Determine the (X, Y) coordinate at the center of the cell enclosing the given text.  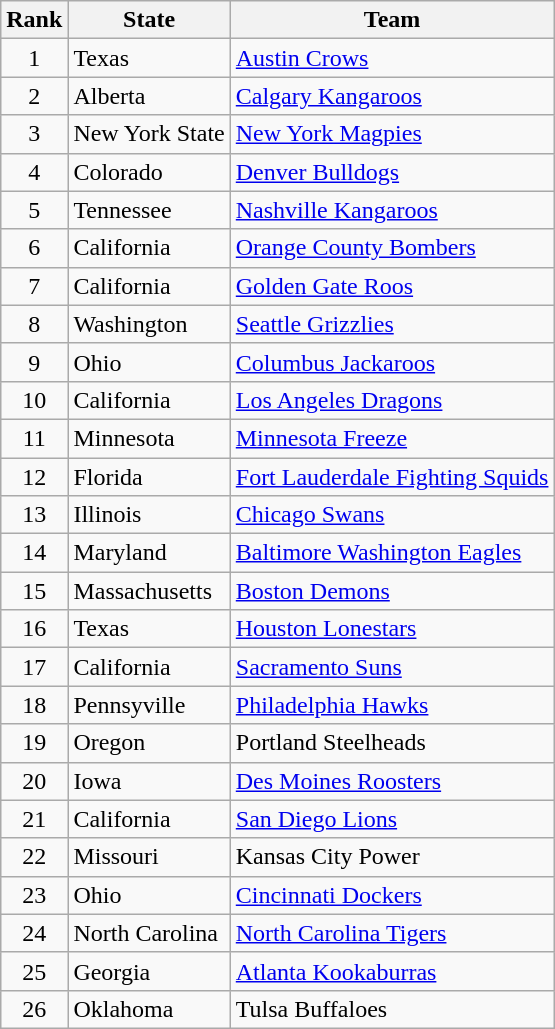
Fort Lauderdale Fighting Squids (392, 477)
10 (34, 400)
North Carolina (149, 933)
24 (34, 933)
14 (34, 553)
Washington (149, 324)
Massachusetts (149, 591)
Oregon (149, 743)
22 (34, 857)
Seattle Grizzlies (392, 324)
18 (34, 705)
Rank (34, 20)
23 (34, 895)
3 (34, 134)
Minnesota Freeze (392, 438)
Calgary Kangaroos (392, 96)
Minnesota (149, 438)
20 (34, 781)
13 (34, 515)
Los Angeles Dragons (392, 400)
Florida (149, 477)
Houston Lonestars (392, 629)
5 (34, 210)
Baltimore Washington Eagles (392, 553)
Cincinnati Dockers (392, 895)
Oklahoma (149, 1009)
11 (34, 438)
Atlanta Kookaburras (392, 971)
Team (392, 20)
Iowa (149, 781)
San Diego Lions (392, 819)
25 (34, 971)
Chicago Swans (392, 515)
Sacramento Suns (392, 667)
State (149, 20)
North Carolina Tigers (392, 933)
7 (34, 286)
Missouri (149, 857)
Tennessee (149, 210)
Orange County Bombers (392, 248)
17 (34, 667)
Golden Gate Roos (392, 286)
New York Magpies (392, 134)
8 (34, 324)
15 (34, 591)
21 (34, 819)
2 (34, 96)
Philadelphia Hawks (392, 705)
Portland Steelheads (392, 743)
Maryland (149, 553)
Nashville Kangaroos (392, 210)
Georgia (149, 971)
26 (34, 1009)
16 (34, 629)
Tulsa Buffaloes (392, 1009)
Alberta (149, 96)
12 (34, 477)
New York State (149, 134)
1 (34, 58)
Des Moines Roosters (392, 781)
Pennsyville (149, 705)
Illinois (149, 515)
Kansas City Power (392, 857)
19 (34, 743)
4 (34, 172)
Denver Bulldogs (392, 172)
9 (34, 362)
Boston Demons (392, 591)
Austin Crows (392, 58)
6 (34, 248)
Colorado (149, 172)
Columbus Jackaroos (392, 362)
